Return (x, y) of the center of cell containing provided text 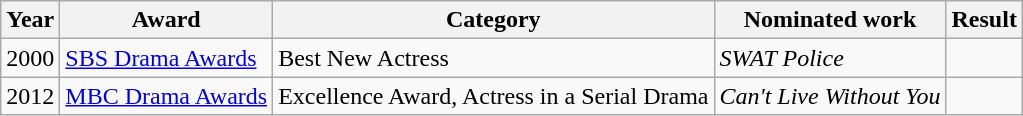
SWAT Police (830, 58)
Nominated work (830, 20)
2012 (30, 96)
Result (984, 20)
Excellence Award, Actress in a Serial Drama (494, 96)
2000 (30, 58)
Award (166, 20)
SBS Drama Awards (166, 58)
Year (30, 20)
MBC Drama Awards (166, 96)
Best New Actress (494, 58)
Category (494, 20)
Can't Live Without You (830, 96)
